Return the (X, Y) coordinate for the center point of the cell that contains the specified text.  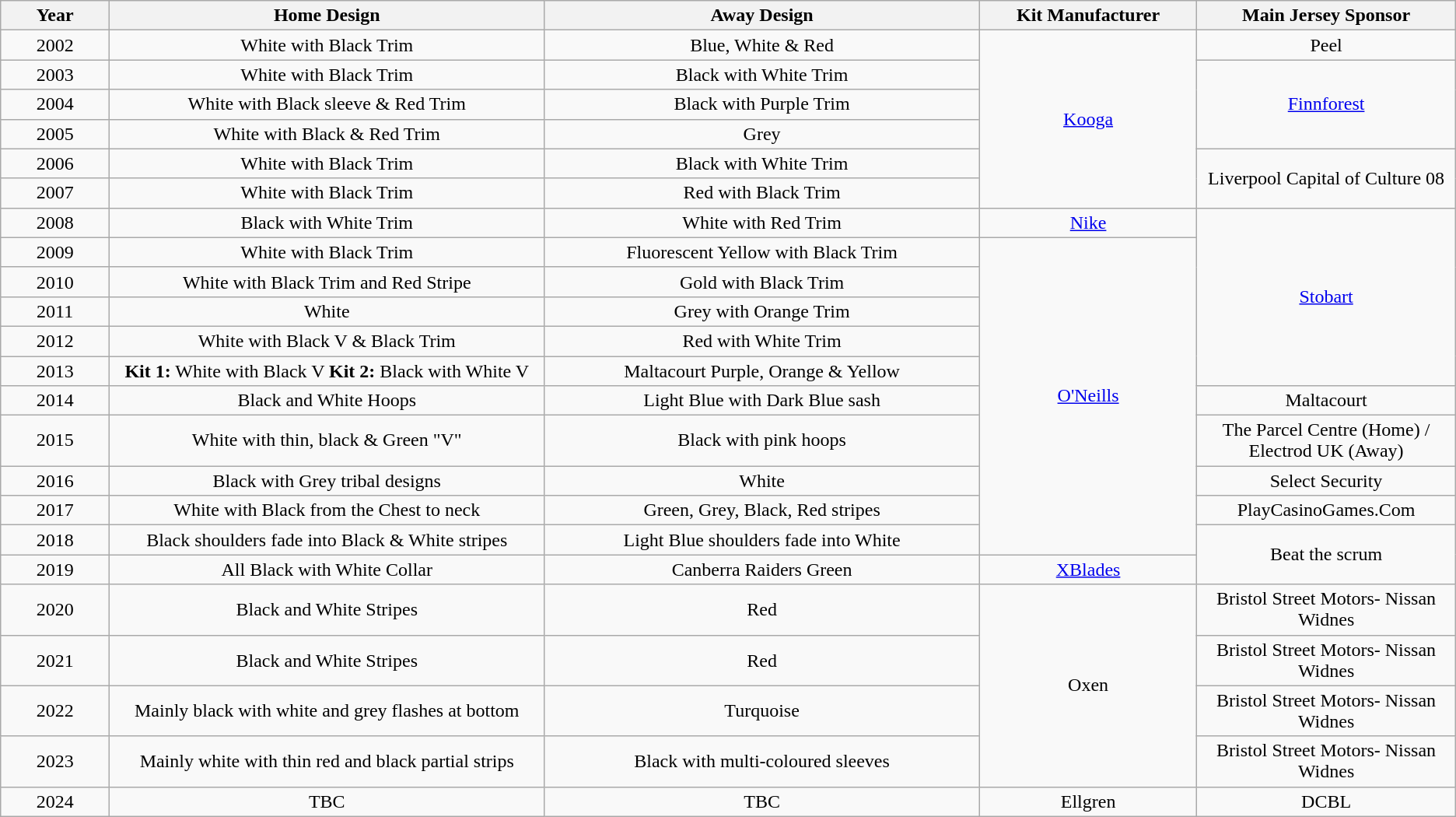
White with thin, black & Green "V" (327, 440)
2014 (55, 401)
PlayCasinoGames.Com (1326, 510)
White with Black from the Chest to neck (327, 510)
Home Design (327, 16)
2013 (55, 371)
All Black with White Collar (327, 570)
Blue, White & Red (762, 45)
Liverpool Capital of Culture 08 (1326, 178)
Main Jersey Sponsor (1326, 16)
XBlades (1088, 570)
2002 (55, 45)
Year (55, 16)
Light Blue shoulders fade into White (762, 540)
2020 (55, 610)
Red with White Trim (762, 341)
Mainly black with white and grey flashes at bottom (327, 711)
Oxen (1088, 686)
2023 (55, 761)
Light Blue with Dark Blue sash (762, 401)
The Parcel Centre (Home) / Electrod UK (Away) (1326, 440)
2024 (55, 801)
2022 (55, 711)
Black with Grey tribal designs (327, 481)
2004 (55, 104)
Canberra Raiders Green (762, 570)
2021 (55, 660)
Beat the scrum (1326, 555)
White with Black sleeve & Red Trim (327, 104)
Green, Grey, Black, Red stripes (762, 510)
2017 (55, 510)
Maltacourt Purple, Orange & Yellow (762, 371)
2011 (55, 311)
2010 (55, 282)
2015 (55, 440)
DCBL (1326, 801)
Black and White Hoops (327, 401)
2006 (55, 163)
Fluorescent Yellow with Black Trim (762, 252)
2019 (55, 570)
White with Red Trim (762, 223)
Select Security (1326, 481)
Peel (1326, 45)
Gold with Black Trim (762, 282)
Away Design (762, 16)
O'Neills (1088, 396)
Grey with Orange Trim (762, 311)
Black shoulders fade into Black & White stripes (327, 540)
Nike (1088, 223)
2003 (55, 75)
Black with pink hoops (762, 440)
Kit Manufacturer (1088, 16)
Stobart (1326, 296)
2007 (55, 193)
Kooga (1088, 119)
White with Black & Red Trim (327, 134)
Black with Purple Trim (762, 104)
Mainly white with thin red and black partial strips (327, 761)
2009 (55, 252)
2008 (55, 223)
2018 (55, 540)
Red with Black Trim (762, 193)
Maltacourt (1326, 401)
Grey (762, 134)
Kit 1: White with Black V Kit 2: Black with White V (327, 371)
2016 (55, 481)
2012 (55, 341)
Ellgren (1088, 801)
Finnforest (1326, 104)
White with Black Trim and Red Stripe (327, 282)
2005 (55, 134)
Turquoise (762, 711)
White with Black V & Black Trim (327, 341)
Black with multi-coloured sleeves (762, 761)
